Return the (X, Y) coordinate for the center point of the cell that contains the specified text.  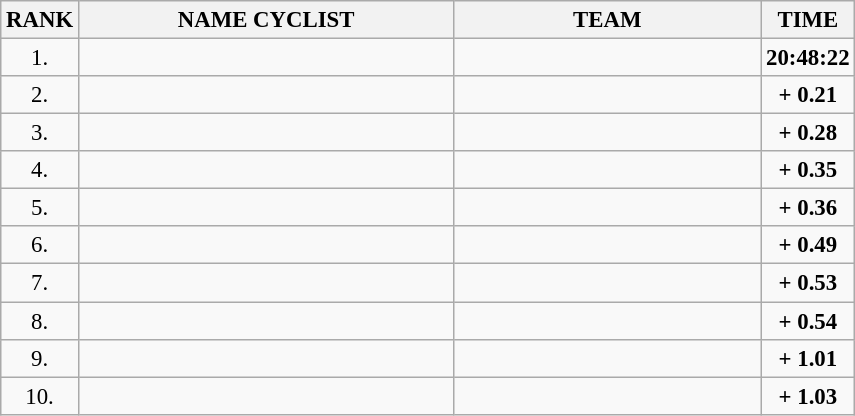
9. (40, 358)
+ 0.35 (808, 170)
RANK (40, 20)
20:48:22 (808, 58)
+ 0.28 (808, 133)
7. (40, 283)
10. (40, 396)
6. (40, 245)
NAME CYCLIST (266, 20)
TIME (808, 20)
+ 1.03 (808, 396)
+ 0.21 (808, 95)
+ 0.53 (808, 283)
TEAM (608, 20)
3. (40, 133)
4. (40, 170)
1. (40, 58)
+ 1.01 (808, 358)
2. (40, 95)
+ 0.49 (808, 245)
+ 0.36 (808, 208)
+ 0.54 (808, 321)
8. (40, 321)
5. (40, 208)
